Pinpoint the cell where the given text exists, returning its [X, Y] midpoint coordinate. 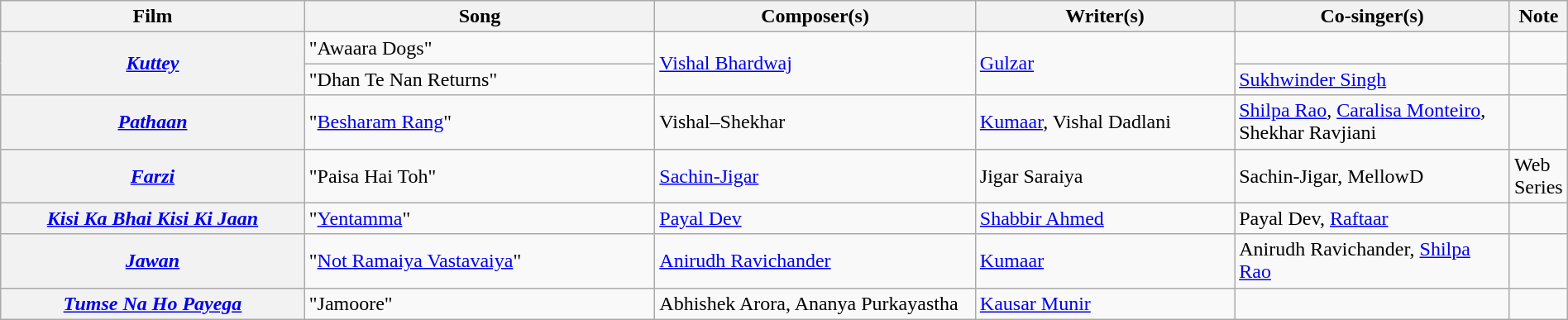
Writer(s) [1105, 17]
"Paisa Hai Toh" [480, 175]
Sachin-Jigar [815, 175]
Jawan [152, 261]
"Yentamma" [480, 218]
"Dhan Te Nan Returns" [480, 79]
"Not Ramaiya Vastavaiya" [480, 261]
Kuttey [152, 64]
Sachin-Jigar, MellowD [1373, 175]
"Besharam Rang" [480, 122]
Composer(s) [815, 17]
Anirudh Ravichander [815, 261]
Pathaan [152, 122]
Song [480, 17]
Shilpa Rao, Caralisa Monteiro, Shekhar Ravjiani [1373, 122]
Payal Dev, Raftaar [1373, 218]
Web Series [1538, 175]
Jigar Saraiya [1105, 175]
Tumse Na Ho Payega [152, 303]
Film [152, 17]
"Awaara Dogs" [480, 48]
Kisi Ka Bhai Kisi Ki Jaan [152, 218]
Kumaar [1105, 261]
Abhishek Arora, Ananya Purkayastha [815, 303]
Sukhwinder Singh [1373, 79]
Gulzar [1105, 64]
"Jamoore" [480, 303]
Co-singer(s) [1373, 17]
Kumaar, Vishal Dadlani [1105, 122]
Payal Dev [815, 218]
Vishal Bhardwaj [815, 64]
Anirudh Ravichander, Shilpa Rao [1373, 261]
Shabbir Ahmed [1105, 218]
Kausar Munir [1105, 303]
Farzi [152, 175]
Vishal–Shekhar [815, 122]
Note [1538, 17]
